Search for the cell housing the specified text and yield its [X, Y] center coordinate. 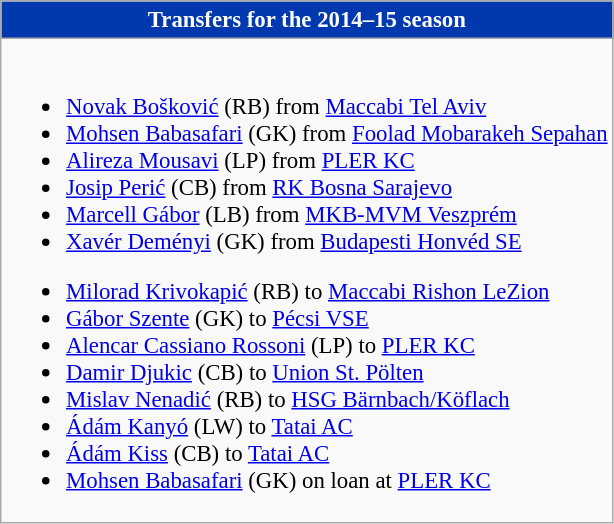
Transfers for the 2014–15 season [307, 20]
